Scan for the cell matching the given text and deliver its (x, y) coordinate at center. 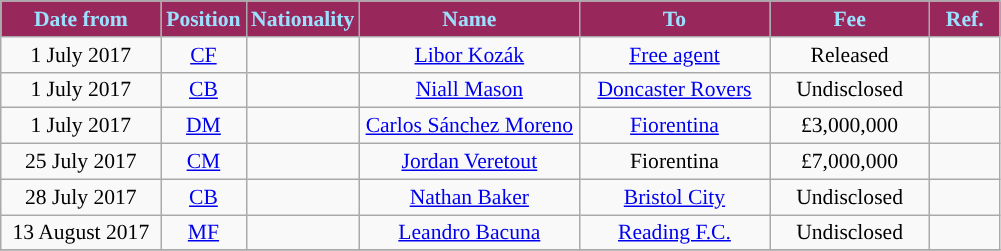
28 July 2017 (81, 197)
Free agent (674, 55)
CM (204, 162)
CF (204, 55)
25 July 2017 (81, 162)
13 August 2017 (81, 233)
Jordan Veretout (469, 162)
Leandro Bacuna (469, 233)
MF (204, 233)
Name (469, 19)
£7,000,000 (850, 162)
Date from (81, 19)
Doncaster Rovers (674, 90)
DM (204, 126)
Position (204, 19)
To (674, 19)
Libor Kozák (469, 55)
Bristol City (674, 197)
Niall Mason (469, 90)
Released (850, 55)
Reading F.C. (674, 233)
Nationality (302, 19)
£3,000,000 (850, 126)
Ref. (965, 19)
Nathan Baker (469, 197)
Carlos Sánchez Moreno (469, 126)
Fee (850, 19)
